Scan for the cell matching the given text and deliver its (X, Y) coordinate at center. 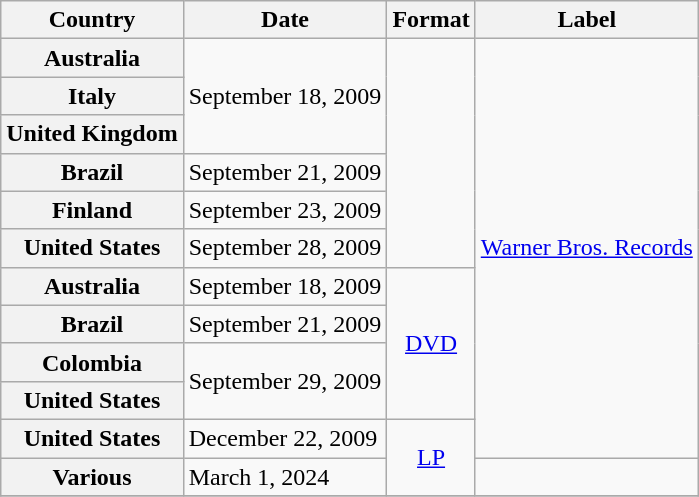
Format (431, 20)
Various (92, 477)
September 28, 2009 (285, 248)
Date (285, 20)
Colombia (92, 362)
Country (92, 20)
September 23, 2009 (285, 210)
Warner Bros. Records (586, 248)
September 29, 2009 (285, 381)
United Kingdom (92, 134)
Italy (92, 96)
March 1, 2024 (285, 477)
Finland (92, 210)
DVD (431, 343)
Label (586, 20)
December 22, 2009 (285, 438)
LP (431, 457)
